Search for the cell housing the specified text and yield its [X, Y] center coordinate. 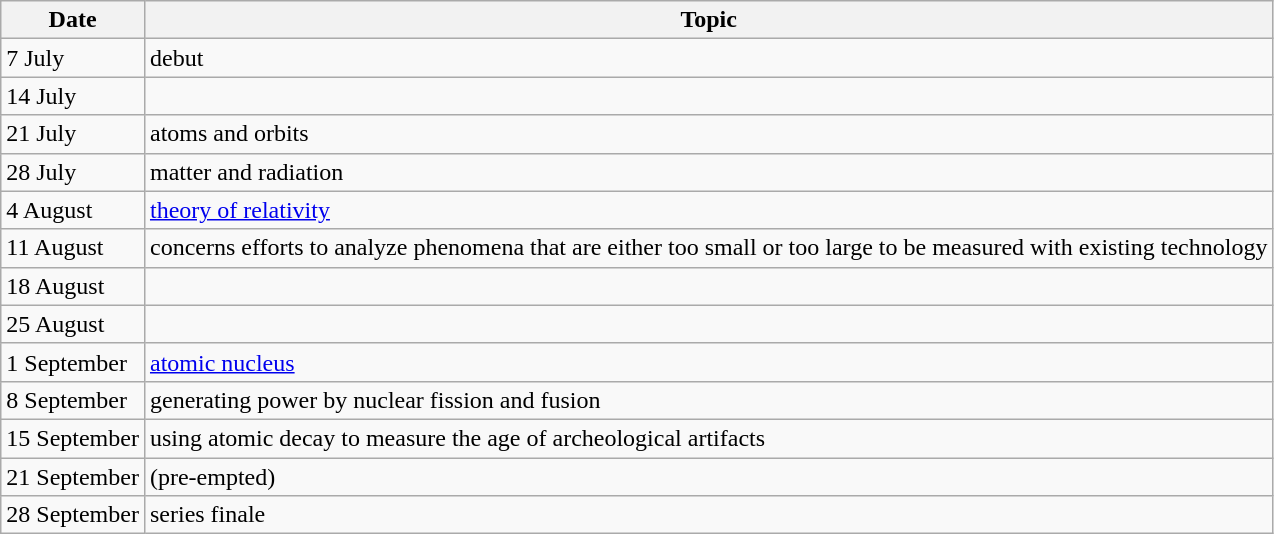
1 September [73, 362]
(pre-empted) [708, 477]
7 July [73, 58]
21 September [73, 477]
concerns efforts to analyze phenomena that are either too small or too large to be measured with existing technology [708, 248]
25 August [73, 324]
11 August [73, 248]
14 July [73, 96]
generating power by nuclear fission and fusion [708, 400]
matter and radiation [708, 172]
15 September [73, 438]
18 August [73, 286]
Date [73, 20]
4 August [73, 210]
8 September [73, 400]
debut [708, 58]
atomic nucleus [708, 362]
21 July [73, 134]
theory of relativity [708, 210]
28 September [73, 515]
28 July [73, 172]
using atomic decay to measure the age of archeological artifacts [708, 438]
series finale [708, 515]
Topic [708, 20]
atoms and orbits [708, 134]
